Identify which cell holds the provided text, then report its [x, y] central coordinate. 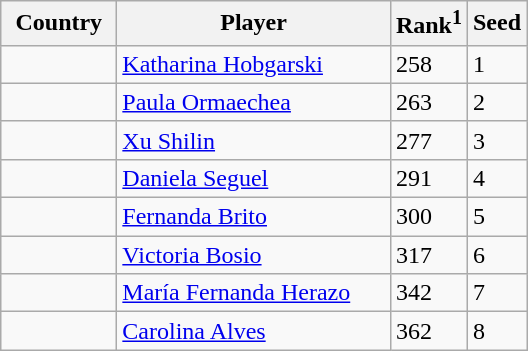
263 [428, 102]
277 [428, 140]
Carolina Alves [254, 331]
6 [496, 255]
8 [496, 331]
7 [496, 293]
Xu Shilin [254, 140]
Rank1 [428, 24]
342 [428, 293]
Country [59, 24]
317 [428, 255]
Paula Ormaechea [254, 102]
362 [428, 331]
300 [428, 217]
María Fernanda Herazo [254, 293]
Seed [496, 24]
2 [496, 102]
5 [496, 217]
Player [254, 24]
Fernanda Brito [254, 217]
Katharina Hobgarski [254, 64]
Victoria Bosio [254, 255]
3 [496, 140]
Daniela Seguel [254, 178]
4 [496, 178]
258 [428, 64]
1 [496, 64]
291 [428, 178]
